Return the [X, Y] coordinate for the center point of the cell that contains the specified text.  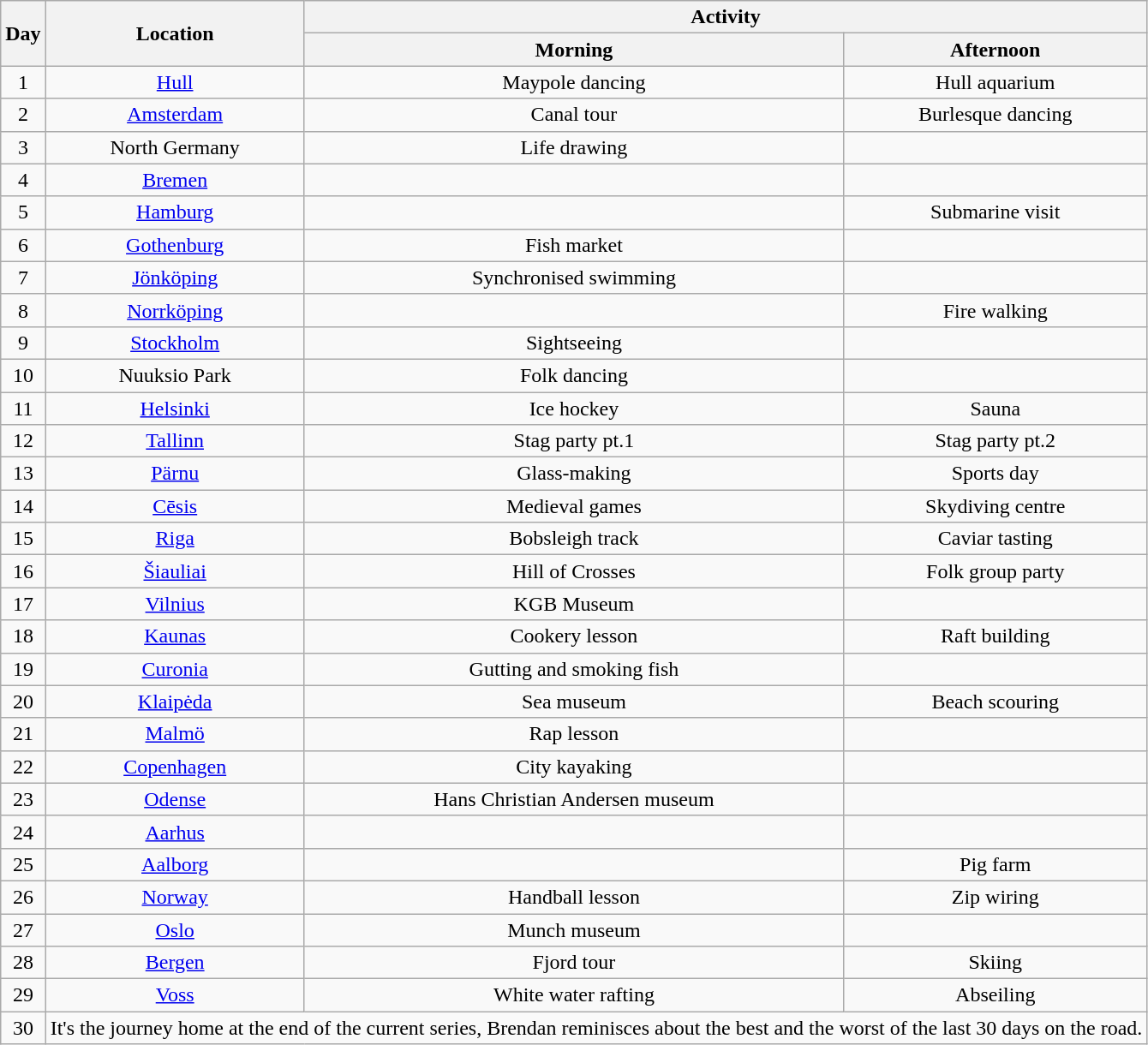
8 [23, 310]
Helsinki [175, 409]
22 [23, 767]
Skiing [996, 963]
24 [23, 832]
Hamburg [175, 212]
Bobsleigh track [574, 539]
27 [23, 929]
Norway [175, 897]
Riga [175, 539]
Zip wiring [996, 897]
Raft building [996, 636]
12 [23, 441]
Canal tour [574, 115]
15 [23, 539]
Hull aquarium [996, 82]
Odense [175, 799]
2 [23, 115]
Day [23, 33]
Amsterdam [175, 115]
KGB Museum [574, 604]
Hans Christian Andersen museum [574, 799]
City kayaking [574, 767]
Šiauliai [175, 571]
26 [23, 897]
1 [23, 82]
4 [23, 180]
17 [23, 604]
Hill of Crosses [574, 571]
Copenhagen [175, 767]
Sea museum [574, 702]
Bergen [175, 963]
Folk group party [996, 571]
Life drawing [574, 147]
Stockholm [175, 343]
Norrköping [175, 310]
Skydiving centre [996, 506]
Pig farm [996, 864]
6 [23, 245]
20 [23, 702]
Abseiling [996, 995]
Pärnu [175, 474]
11 [23, 409]
It's the journey home at the end of the current series, Brendan reminisces about the best and the worst of the last 30 days on the road. [596, 1028]
Cēsis [175, 506]
Stag party pt.2 [996, 441]
Maypole dancing [574, 82]
Vilnius [175, 604]
Medieval games [574, 506]
29 [23, 995]
Oslo [175, 929]
Sauna [996, 409]
21 [23, 734]
Sports day [996, 474]
Morning [574, 50]
Klaipėda [175, 702]
9 [23, 343]
Submarine visit [996, 212]
7 [23, 278]
Fire walking [996, 310]
Malmö [175, 734]
North Germany [175, 147]
Tallinn [175, 441]
Munch museum [574, 929]
23 [23, 799]
Folk dancing [574, 375]
Location [175, 33]
White water rafting [574, 995]
Gutting and smoking fish [574, 669]
Fjord tour [574, 963]
Voss [175, 995]
10 [23, 375]
Sightseeing [574, 343]
19 [23, 669]
13 [23, 474]
Gothenburg [175, 245]
Nuuksio Park [175, 375]
14 [23, 506]
Afternoon [996, 50]
16 [23, 571]
Caviar tasting [996, 539]
25 [23, 864]
Handball lesson [574, 897]
Burlesque dancing [996, 115]
18 [23, 636]
Stag party pt.1 [574, 441]
28 [23, 963]
Cookery lesson [574, 636]
Ice hockey [574, 409]
Bremen [175, 180]
Aalborg [175, 864]
Aarhus [175, 832]
Curonia [175, 669]
Beach scouring [996, 702]
Rap lesson [574, 734]
Kaunas [175, 636]
3 [23, 147]
Activity [726, 17]
Glass-making [574, 474]
Synchronised swimming [574, 278]
Fish market [574, 245]
5 [23, 212]
30 [23, 1028]
Hull [175, 82]
Jönköping [175, 278]
